Output the (x, y) coordinate of the center of the cell containing the given text.  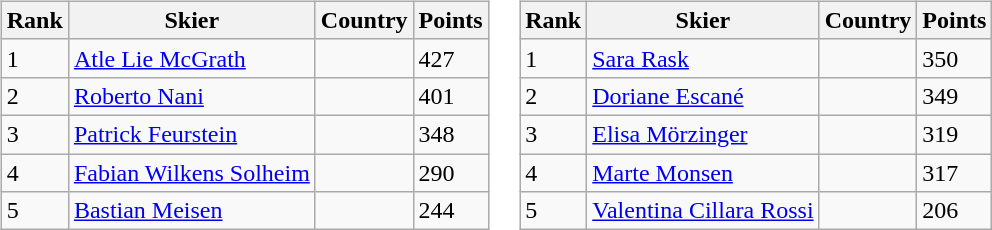
290 (450, 173)
Atle Lie McGrath (192, 58)
348 (450, 134)
401 (450, 96)
Roberto Nani (192, 96)
Patrick Feurstein (192, 134)
Bastian Meisen (192, 211)
Elisa Mörzinger (703, 134)
350 (954, 58)
317 (954, 173)
244 (450, 211)
Sara Rask (703, 58)
Fabian Wilkens Solheim (192, 173)
Doriane Escané (703, 96)
427 (450, 58)
206 (954, 211)
Valentina Cillara Rossi (703, 211)
349 (954, 96)
Marte Monsen (703, 173)
319 (954, 134)
